Capture the cell that displays the provided text and extract its [X, Y] central coordinate. 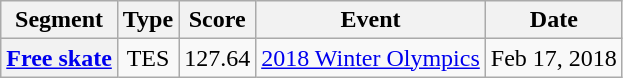
Event [371, 20]
Type [148, 20]
Free skate [60, 58]
Feb 17, 2018 [554, 58]
Date [554, 20]
2018 Winter Olympics [371, 58]
Score [218, 20]
TES [148, 58]
127.64 [218, 58]
Segment [60, 20]
